Extract the (X, Y) coordinate from the center of the cell holding the provided text.  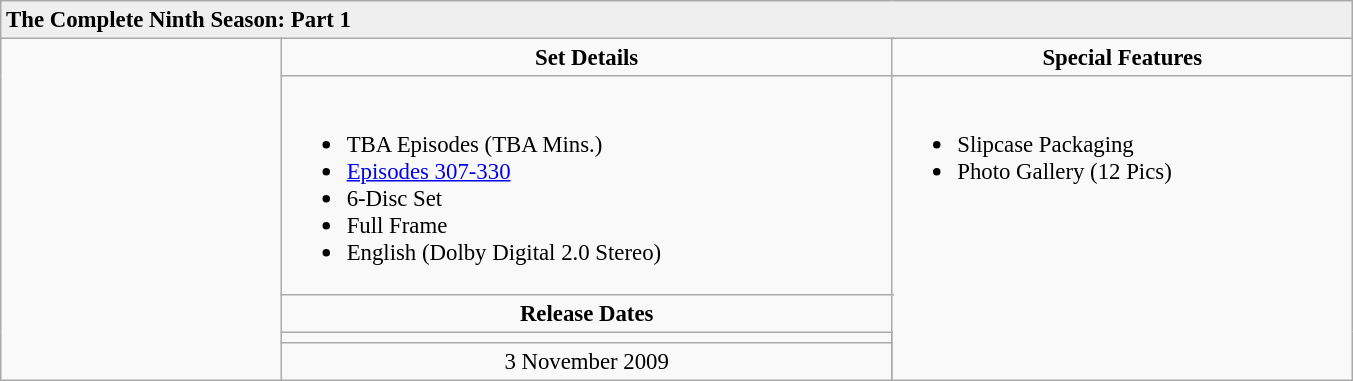
Special Features (1122, 58)
TBA Episodes (TBA Mins.)Episodes 307-3306-Disc SetFull FrameEnglish (Dolby Digital 2.0 Stereo) (586, 185)
Slipcase PackagingPhoto Gallery (12 Pics) (1122, 228)
Set Details (586, 58)
The Complete Ninth Season: Part 1 (677, 20)
3 November 2009 (586, 361)
Release Dates (586, 313)
